Return the (x, y) coordinate for the center point of the cell that contains the specified text.  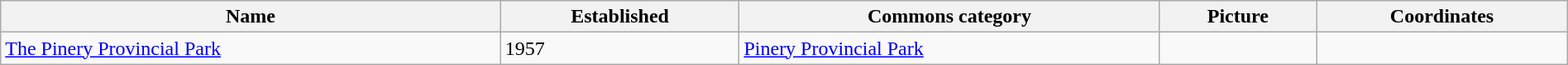
The Pinery Provincial Park (251, 48)
Pinery Provincial Park (949, 48)
Coordinates (1442, 17)
Picture (1238, 17)
Name (251, 17)
1957 (620, 48)
Established (620, 17)
Commons category (949, 17)
